Detect which cell encompasses the target text, then output its (X, Y) center coordinate. 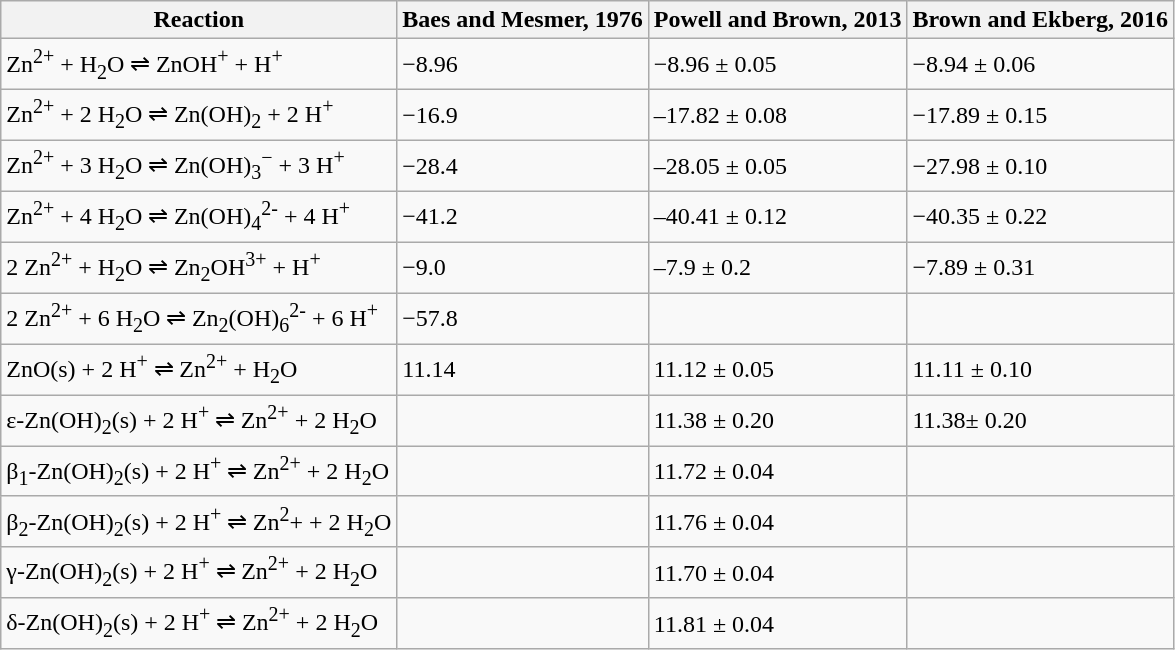
Zn2+ + 4 H2O ⇌ Zn(OH)42- + 4 H+ (199, 216)
11.14 (523, 370)
–7.9 ± 0.2 (778, 268)
−41.2 (523, 216)
Zn2+ + 2 H2O ⇌ Zn(OH)2 + 2 H+ (199, 116)
Zn2+ + H2O ⇌ ZnOH+ + H+ (199, 64)
11.76 ± 0.04 (778, 522)
−8.94 ± 0.06 (1040, 64)
–17.82 ± 0.08 (778, 116)
−40.35 ± 0.22 (1040, 216)
Reaction (199, 20)
ε-Zn(OH)2(s) + 2 H+ ⇌ Zn2+ + 2 H2O (199, 420)
−28.4 (523, 166)
β1-Zn(OH)2(s) + 2 H+ ⇌ Zn2+ + 2 H2O (199, 472)
−8.96 (523, 64)
11.38± 0.20 (1040, 420)
δ-Zn(OH)2(s) + 2 H+ ⇌ Zn2+ + 2 H2O (199, 624)
11.81 ± 0.04 (778, 624)
−8.96 ± 0.05 (778, 64)
Brown and Ekberg, 2016 (1040, 20)
γ-Zn(OH)2(s) + 2 H+ ⇌ Zn2+ + 2 H2O (199, 572)
2 Zn2+ + 6 H2O ⇌ Zn2(OH)62- + 6 H+ (199, 318)
−17.89 ± 0.15 (1040, 116)
−7.89 ± 0.31 (1040, 268)
Powell and Brown, 2013 (778, 20)
−16.9 (523, 116)
2 Zn2+ + H2O ⇌ Zn2OH3+ + H+ (199, 268)
–40.41 ± 0.12 (778, 216)
11.70 ± 0.04 (778, 572)
β2-Zn(OH)2(s) + 2 H+ ⇌ Zn2+ + 2 H2O (199, 522)
−27.98 ± 0.10 (1040, 166)
11.38 ± 0.20 (778, 420)
Zn2+ + 3 H2O ⇌ Zn(OH)3− + 3 H+ (199, 166)
Baes and Mesmer, 1976 (523, 20)
11.72 ± 0.04 (778, 472)
−9.0 (523, 268)
11.12 ± 0.05 (778, 370)
–28.05 ± 0.05 (778, 166)
11.11 ± 0.10 (1040, 370)
ZnO(s) + 2 H+ ⇌ Zn2+ + H2O (199, 370)
−57.8 (523, 318)
